Pinpoint the cell where the given text exists, returning its [X, Y] midpoint coordinate. 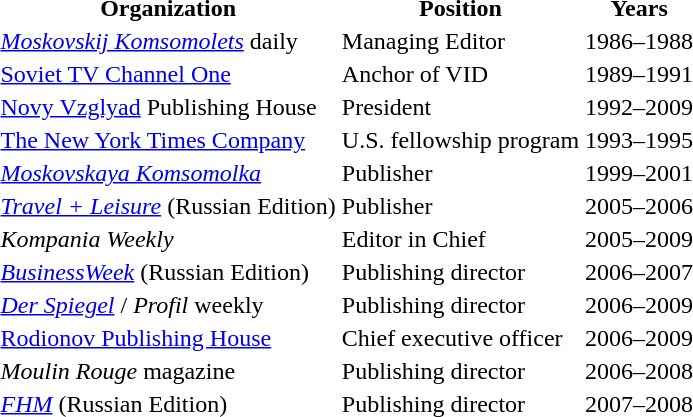
Chief executive officer [460, 338]
U.S. fellowship program [460, 140]
Editor in Chief [460, 239]
Managing Editor [460, 41]
Anchor of VID [460, 74]
President [460, 107]
